Return the [x, y] coordinate for the center point of the cell that contains the specified text.  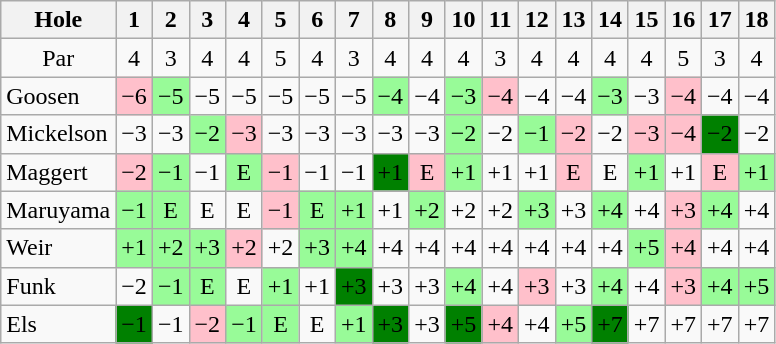
12 [536, 20]
9 [428, 20]
15 [646, 20]
18 [756, 20]
11 [500, 20]
10 [464, 20]
7 [354, 20]
2 [170, 20]
Goosen [58, 96]
17 [720, 20]
16 [684, 20]
Funk [58, 286]
Maggert [58, 172]
6 [318, 20]
Mickelson [58, 134]
1 [134, 20]
8 [390, 20]
−6 [134, 96]
Weir [58, 248]
Par [58, 58]
13 [574, 20]
Hole [58, 20]
Maruyama [58, 210]
Els [58, 324]
14 [610, 20]
